From the cell containing the given text, extract its center point as (x, y) coordinate. 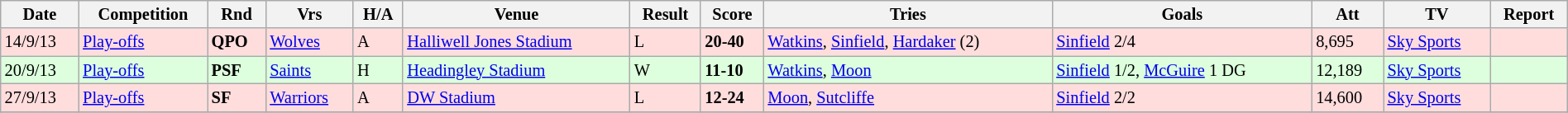
Sinfield 1/2, McGuire 1 DG (1182, 70)
H (378, 70)
20/9/13 (40, 70)
Vrs (309, 14)
27/9/13 (40, 97)
W (666, 70)
Wolves (309, 42)
PSF (237, 70)
Rnd (237, 14)
Watkins, Moon (908, 70)
8,695 (1347, 42)
Saints (309, 70)
14/9/13 (40, 42)
Score (732, 14)
Halliwell Jones Stadium (516, 42)
Date (40, 14)
Result (666, 14)
Headingley Stadium (516, 70)
12-24 (732, 97)
SF (237, 97)
DW Stadium (516, 97)
11-10 (732, 70)
Watkins, Sinfield, Hardaker (2) (908, 42)
Goals (1182, 14)
QPO (237, 42)
TV (1437, 14)
Sinfield 2/4 (1182, 42)
Att (1347, 14)
Warriors (309, 97)
H/A (378, 14)
12,189 (1347, 70)
20-40 (732, 42)
Moon, Sutcliffe (908, 97)
14,600 (1347, 97)
Report (1528, 14)
Sinfield 2/2 (1182, 97)
Tries (908, 14)
Competition (142, 14)
Venue (516, 14)
